From the cell containing the given text, extract its center point as [x, y] coordinate. 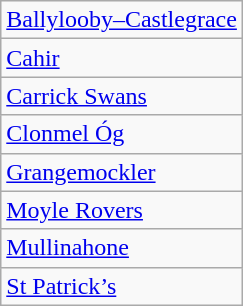
Cahir [122, 58]
Moyle Rovers [122, 210]
St Patrick’s [122, 286]
Mullinahone [122, 248]
Carrick Swans [122, 96]
Clonmel Óg [122, 134]
Ballylooby–Castlegrace [122, 20]
Grangemockler [122, 172]
